Provide the [x, y] coordinate of the cell's center where the given text is located.  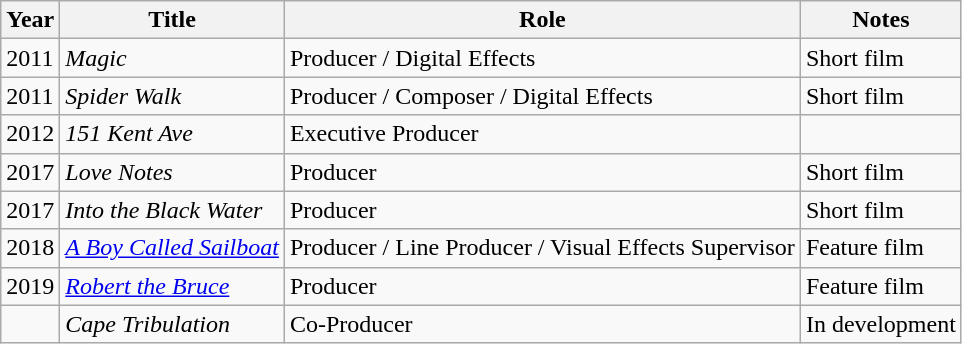
Into the Black Water [172, 210]
Spider Walk [172, 96]
Executive Producer [542, 134]
Title [172, 20]
Cape Tribulation [172, 324]
In development [880, 324]
Producer / Line Producer / Visual Effects Supervisor [542, 248]
151 Kent Ave [172, 134]
Producer / Digital Effects [542, 58]
Co-Producer [542, 324]
Magic [172, 58]
2019 [30, 286]
Robert the Bruce [172, 286]
Notes [880, 20]
Year [30, 20]
Role [542, 20]
Love Notes [172, 172]
Producer / Composer / Digital Effects [542, 96]
2012 [30, 134]
2018 [30, 248]
A Boy Called Sailboat [172, 248]
